Output the (x, y) coordinate of the center of the cell containing the given text.  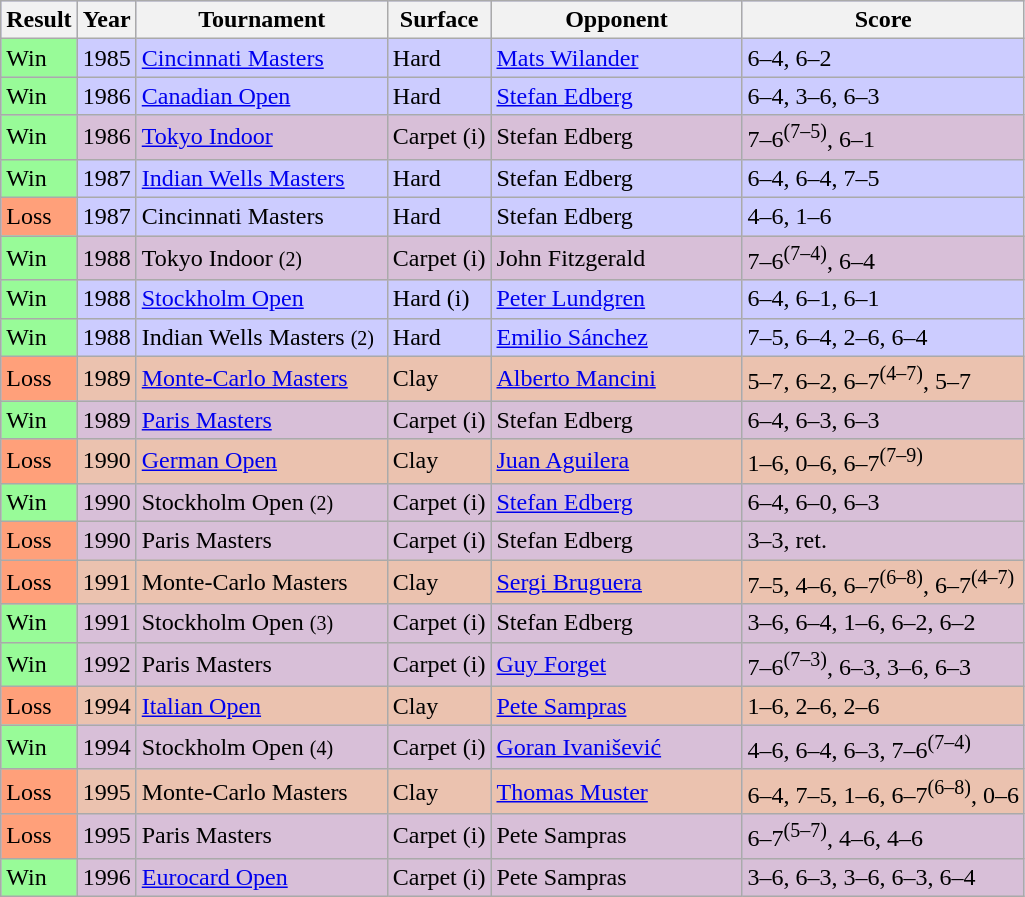
7–5, 4–6, 6–7(6–8), 6–7(4–7) (883, 582)
6–4, 7–5, 1–6, 6–7(6–8), 0–6 (883, 792)
Year (106, 20)
Tokyo Indoor (2) (262, 258)
Hard (i) (439, 299)
4–6, 1–6 (883, 217)
Tokyo Indoor (262, 138)
Stockholm Open (2) (262, 502)
Thomas Muster (616, 792)
Surface (439, 20)
Emilio Sánchez (616, 337)
6–4, 6–4, 7–5 (883, 178)
1–6, 2–6, 2–6 (883, 706)
Alberto Mancini (616, 378)
Guy Forget (616, 664)
6–7(5–7), 4–6, 4–6 (883, 836)
Stockholm Open (262, 299)
7–5, 6–4, 2–6, 6–4 (883, 337)
Indian Wells Masters (2) (262, 337)
Score (883, 20)
Stockholm Open (4) (262, 748)
6–4, 6–2 (883, 58)
Peter Lundgren (616, 299)
Sergi Bruguera (616, 582)
Goran Ivanišević (616, 748)
Canadian Open (262, 96)
6–4, 6–0, 6–3 (883, 502)
7–6(7–3), 6–3, 3–6, 6–3 (883, 664)
1996 (106, 877)
1992 (106, 664)
3–6, 6–4, 1–6, 6–2, 6–2 (883, 623)
Tournament (262, 20)
5–7, 6–2, 6–7(4–7), 5–7 (883, 378)
3–6, 6–3, 3–6, 6–3, 6–4 (883, 877)
Opponent (616, 20)
German Open (262, 462)
Result (39, 20)
6–4, 6–3, 6–3 (883, 420)
John Fitzgerald (616, 258)
6–4, 6–1, 6–1 (883, 299)
1–6, 0–6, 6–7(7–9) (883, 462)
Mats Wilander (616, 58)
1985 (106, 58)
4–6, 6–4, 6–3, 7–6(7–4) (883, 748)
Eurocard Open (262, 877)
Juan Aguilera (616, 462)
Italian Open (262, 706)
Indian Wells Masters (262, 178)
7–6(7–4), 6–4 (883, 258)
Stockholm Open (3) (262, 623)
7–6(7–5), 6–1 (883, 138)
6–4, 3–6, 6–3 (883, 96)
3–3, ret. (883, 541)
